Output the (X, Y) coordinate of the center of the cell containing the given text.  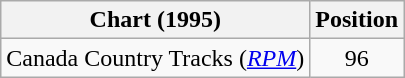
96 (357, 58)
Position (357, 20)
Chart (1995) (156, 20)
Canada Country Tracks (RPM) (156, 58)
